Return the (X, Y) coordinate for the center point of the cell that contains the specified text.  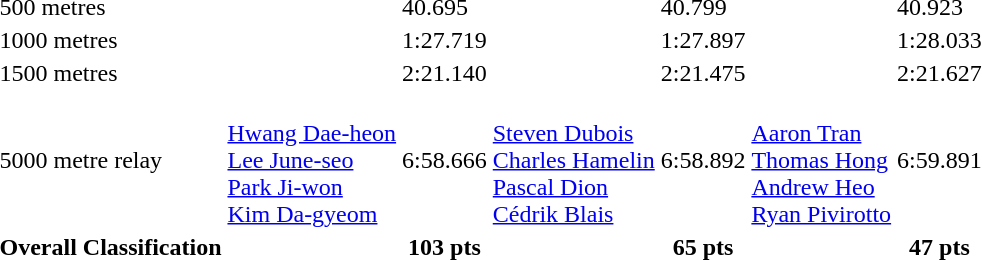
6:58.892 (703, 160)
Steven DuboisCharles HamelinPascal DionCédrik Blais (574, 160)
2:21.140 (445, 73)
1:27.719 (445, 40)
1:27.897 (703, 40)
6:58.666 (445, 160)
Aaron TranThomas HongAndrew HeoRyan Pivirotto (822, 160)
2:21.475 (703, 73)
Hwang Dae-heonLee June-seoPark Ji-wonKim Da-gyeom (312, 160)
